Pinpoint the cell where the given text exists, returning its (X, Y) midpoint coordinate. 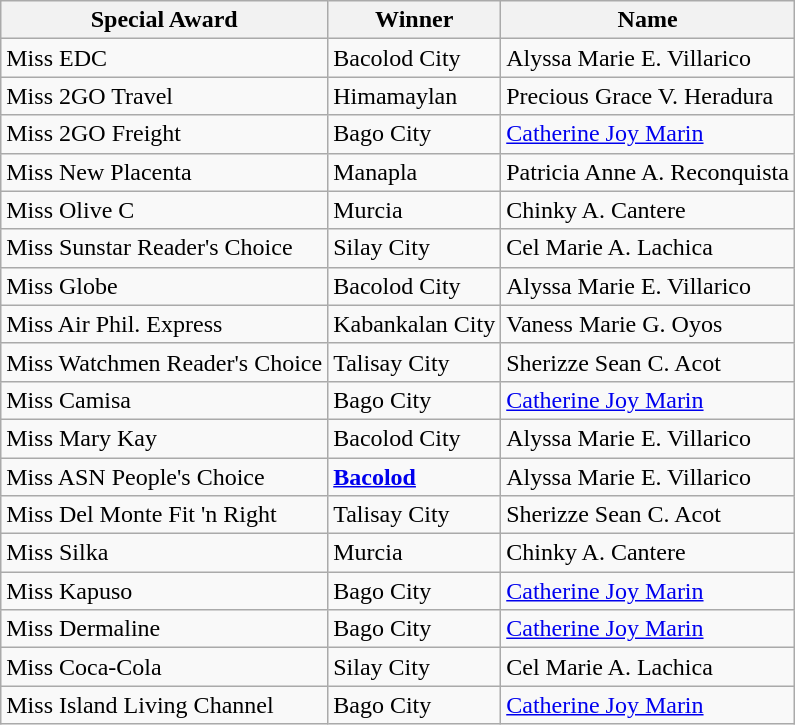
Patricia Anne A. Reconquista (648, 172)
Miss New Placenta (164, 172)
Miss Dermaline (164, 629)
Miss Camisa (164, 400)
Kabankalan City (414, 324)
Miss Watchmen Reader's Choice (164, 362)
Vaness Marie G. Oyos (648, 324)
Miss Globe (164, 286)
Miss Kapuso (164, 591)
Himamaylan (414, 96)
Miss Olive C (164, 210)
Name (648, 20)
Miss 2GO Travel (164, 96)
Miss Island Living Channel (164, 705)
Miss EDC (164, 58)
Miss Air Phil. Express (164, 324)
Miss ASN People's Choice (164, 477)
Special Award (164, 20)
Miss 2GO Freight (164, 134)
Miss Del Monte Fit 'n Right (164, 515)
Miss Silka (164, 553)
Manapla (414, 172)
Winner (414, 20)
Precious Grace V. Heradura (648, 96)
Miss Sunstar Reader's Choice (164, 248)
Miss Coca-Cola (164, 667)
Bacolod (414, 477)
Miss Mary Kay (164, 438)
